Determine the (X, Y) coordinate at the center of the cell enclosing the given text.  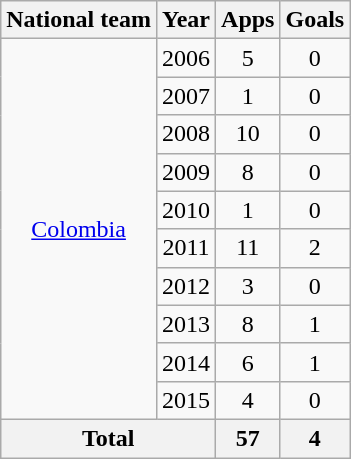
Goals (315, 20)
2010 (186, 210)
5 (248, 58)
2008 (186, 134)
2009 (186, 172)
2015 (186, 400)
Apps (248, 20)
2014 (186, 362)
3 (248, 286)
Total (108, 438)
11 (248, 248)
2 (315, 248)
2006 (186, 58)
2007 (186, 96)
6 (248, 362)
National team (79, 20)
10 (248, 134)
Colombia (79, 230)
2013 (186, 324)
Year (186, 20)
2011 (186, 248)
2012 (186, 286)
57 (248, 438)
